Find where the given text appears and provide that cell's center as (x, y) coordinate. 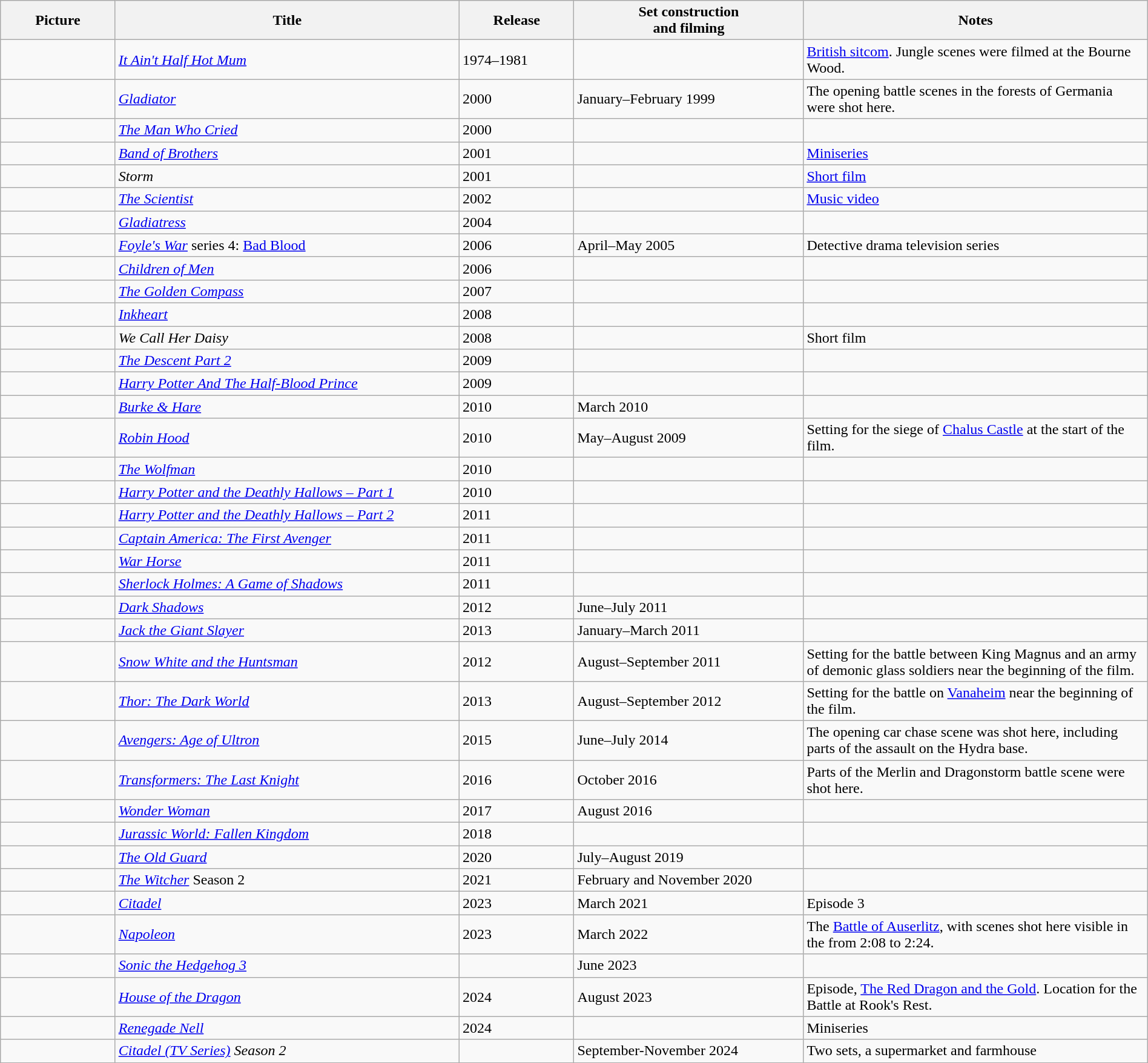
Foyle's War series 4: Bad Blood (287, 245)
Gladiatress (287, 222)
The Golden Compass (287, 291)
It Ain't Half Hot Mum (287, 59)
February and November 2020 (689, 880)
2018 (517, 834)
Children of Men (287, 268)
August–September 2012 (689, 701)
2002 (517, 199)
August 2023 (689, 996)
June–July 2014 (689, 740)
Music video (975, 199)
Band of Brothers (287, 153)
Wonder Woman (287, 811)
The opening car chase scene was shot here, including parts of the assault on the Hydra base. (975, 740)
The Man Who Cried (287, 130)
Episode, The Red Dragon and the Gold. Location for the Battle at Rook's Rest. (975, 996)
Setting for the battle on Vanaheim near the beginning of the film. (975, 701)
Storm (287, 176)
Citadel (287, 903)
The Old Guard (287, 857)
Notes (975, 21)
Renegade Nell (287, 1028)
The Descent Part 2 (287, 361)
June 2023 (689, 966)
The Witcher Season 2 (287, 880)
March 2021 (689, 903)
September-November 2024 (689, 1051)
Parts of the Merlin and Dragonstorm battle scene were shot here. (975, 780)
Set construction and filming (689, 21)
2020 (517, 857)
Dark Shadows (287, 607)
Captain America: The First Avenger (287, 538)
British sitcom. Jungle scenes were filmed at the Bourne Wood. (975, 59)
January–February 1999 (689, 99)
Two sets, a supermarket and farmhouse (975, 1051)
We Call Her Daisy (287, 337)
June–July 2011 (689, 607)
1974–1981 (517, 59)
Inkheart (287, 314)
January–March 2011 (689, 630)
August–September 2011 (689, 661)
Harry Potter And The Half-Blood Prince (287, 384)
July–August 2019 (689, 857)
Harry Potter and the Deathly Hallows – Part 1 (287, 492)
Sonic the Hedgehog 3 (287, 966)
Jurassic World: Fallen Kingdom (287, 834)
2015 (517, 740)
The Scientist (287, 199)
2004 (517, 222)
2016 (517, 780)
Burke & Hare (287, 407)
May–August 2009 (689, 438)
Release (517, 21)
The Battle of Auserlitz, with scenes shot here visible in the from 2:08 to 2:24. (975, 935)
Harry Potter and the Deathly Hallows – Part 2 (287, 515)
Transformers: The Last Knight (287, 780)
Avengers: Age of Ultron (287, 740)
Setting for the battle between King Magnus and an army of demonic glass soldiers near the beginning of the film. (975, 661)
Snow White and the Huntsman (287, 661)
The opening battle scenes in the forests of Germania were shot here. (975, 99)
April–May 2005 (689, 245)
War Horse (287, 561)
Title (287, 21)
The Wolfman (287, 469)
Napoleon (287, 935)
Jack the Giant Slayer (287, 630)
Gladiator (287, 99)
October 2016 (689, 780)
Thor: The Dark World (287, 701)
Sherlock Holmes: A Game of Shadows (287, 584)
House of the Dragon (287, 996)
2007 (517, 291)
Citadel (TV Series) Season 2 (287, 1051)
August 2016 (689, 811)
Robin Hood (287, 438)
March 2010 (689, 407)
Picture (58, 21)
Setting for the siege of Chalus Castle at the start of the film. (975, 438)
2017 (517, 811)
2021 (517, 880)
March 2022 (689, 935)
Detective drama television series (975, 245)
Episode 3 (975, 903)
